Determine the (X, Y) coordinate at the center of the cell enclosing the given text.  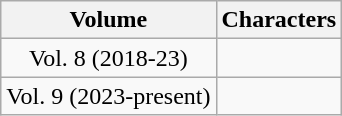
Vol. 8 (2018-23) (108, 58)
Vol. 9 (2023-present) (108, 96)
Characters (279, 20)
Volume (108, 20)
